For the text-containing cell, return its midpoint in [X, Y] coordinate format. 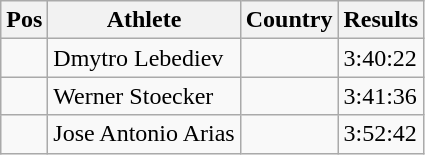
3:52:42 [381, 134]
3:41:36 [381, 96]
Athlete [144, 20]
Werner Stoecker [144, 96]
Results [381, 20]
Pos [24, 20]
Jose Antonio Arias [144, 134]
Dmytro Lebediev [144, 58]
3:40:22 [381, 58]
Country [289, 20]
